Identify which cell holds the provided text, then report its [x, y] central coordinate. 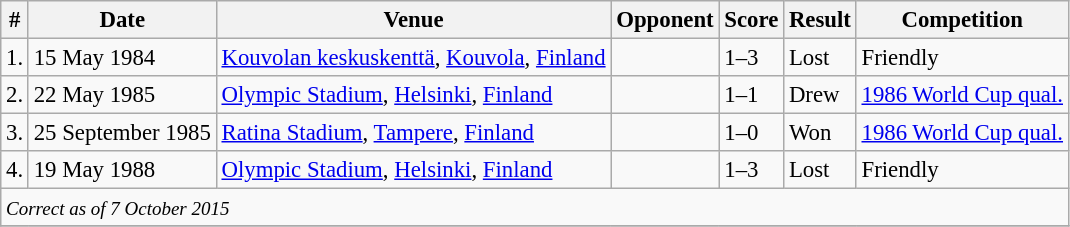
Ratina Stadium, Tampere, Finland [414, 133]
Score [752, 20]
25 September 1985 [122, 133]
22 May 1985 [122, 95]
3. [15, 133]
Correct as of 7 October 2015 [535, 208]
Venue [414, 20]
1. [15, 58]
2. [15, 95]
1–1 [752, 95]
Drew [820, 95]
Opponent [665, 20]
# [15, 20]
Competition [962, 20]
Kouvolan keskuskenttä, Kouvola, Finland [414, 58]
1–0 [752, 133]
Won [820, 133]
Date [122, 20]
15 May 1984 [122, 58]
4. [15, 170]
19 May 1988 [122, 170]
Result [820, 20]
